Identify which cell holds the provided text, then report its (x, y) central coordinate. 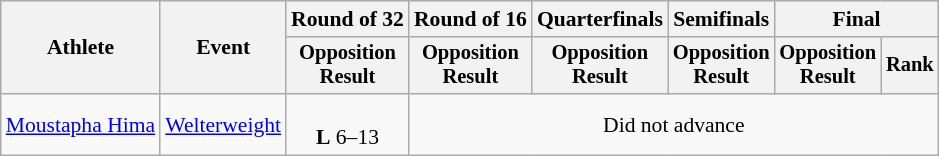
Semifinals (722, 19)
Moustapha Hima (80, 124)
Event (223, 48)
Round of 16 (470, 19)
L 6–13 (348, 124)
Welterweight (223, 124)
Did not advance (674, 124)
Round of 32 (348, 19)
Rank (910, 66)
Quarterfinals (600, 19)
Final (856, 19)
Athlete (80, 48)
